For the text-containing cell, return its midpoint in [X, Y] coordinate format. 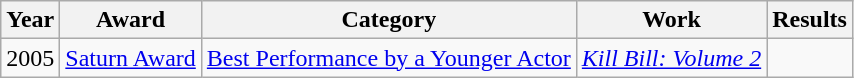
Work [671, 20]
Category [388, 20]
Saturn Award [131, 58]
Kill Bill: Volume 2 [671, 58]
2005 [30, 58]
Award [131, 20]
Year [30, 20]
Results [810, 20]
Best Performance by a Younger Actor [388, 58]
